Extract the [x, y] coordinate from the center of the cell holding the provided text.  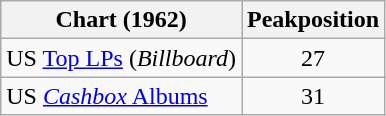
Chart (1962) [122, 20]
31 [314, 96]
Peakposition [314, 20]
27 [314, 58]
US Top LPs (Billboard) [122, 58]
US Cashbox Albums [122, 96]
